Detect which cell encompasses the target text, then output its [X, Y] center coordinate. 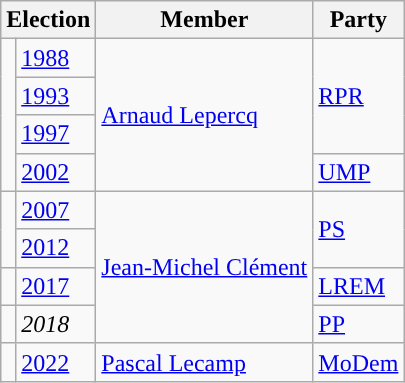
PS [358, 229]
PP [358, 324]
2012 [56, 248]
Party [358, 20]
1993 [56, 96]
Arnaud Lepercq [204, 115]
2022 [56, 362]
2017 [56, 286]
Member [204, 20]
2018 [56, 324]
2007 [56, 210]
UMP [358, 172]
Election [48, 20]
Jean-Michel Clément [204, 267]
Pascal Lecamp [204, 362]
1997 [56, 134]
1988 [56, 58]
MoDem [358, 362]
RPR [358, 96]
LREM [358, 286]
2002 [56, 172]
